Identify which cell holds the provided text, then report its (X, Y) central coordinate. 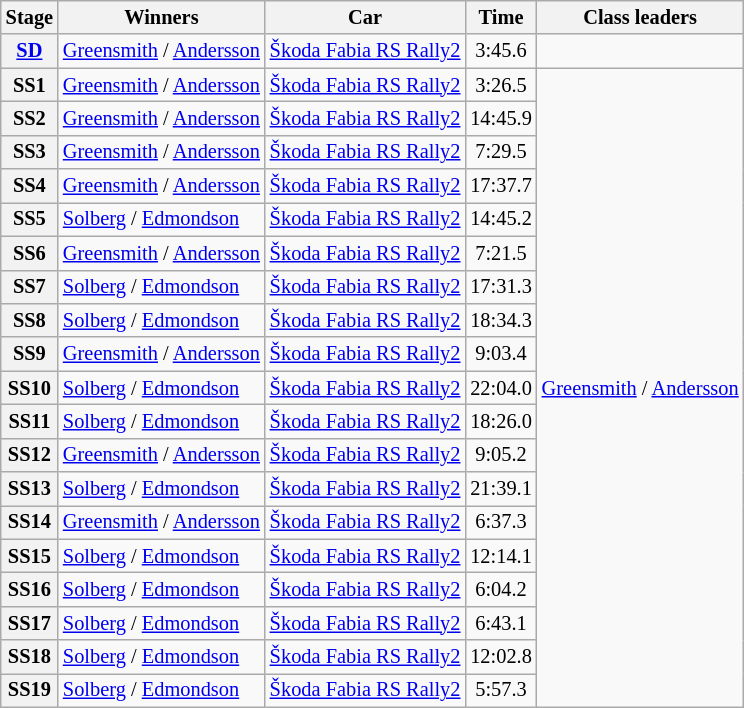
SS8 (30, 320)
Winners (162, 17)
Stage (30, 17)
SS5 (30, 219)
SS16 (30, 589)
17:31.3 (500, 287)
18:34.3 (500, 320)
Time (500, 17)
6:43.1 (500, 623)
SS4 (30, 186)
12:14.1 (500, 556)
9:03.4 (500, 354)
7:29.5 (500, 152)
SS6 (30, 253)
14:45.2 (500, 219)
9:05.2 (500, 455)
5:57.3 (500, 690)
SS10 (30, 388)
SS12 (30, 455)
SS9 (30, 354)
SS2 (30, 118)
18:26.0 (500, 421)
Car (366, 17)
17:37.7 (500, 186)
14:45.9 (500, 118)
3:26.5 (500, 85)
SS13 (30, 489)
SD (30, 51)
SS19 (30, 690)
SS3 (30, 152)
SS1 (30, 85)
3:45.6 (500, 51)
21:39.1 (500, 489)
6:04.2 (500, 589)
7:21.5 (500, 253)
6:37.3 (500, 522)
SS17 (30, 623)
Class leaders (640, 17)
22:04.0 (500, 388)
12:02.8 (500, 657)
SS7 (30, 287)
SS11 (30, 421)
SS18 (30, 657)
SS15 (30, 556)
SS14 (30, 522)
